Determine the (x, y) coordinate at the center of the cell enclosing the given text.  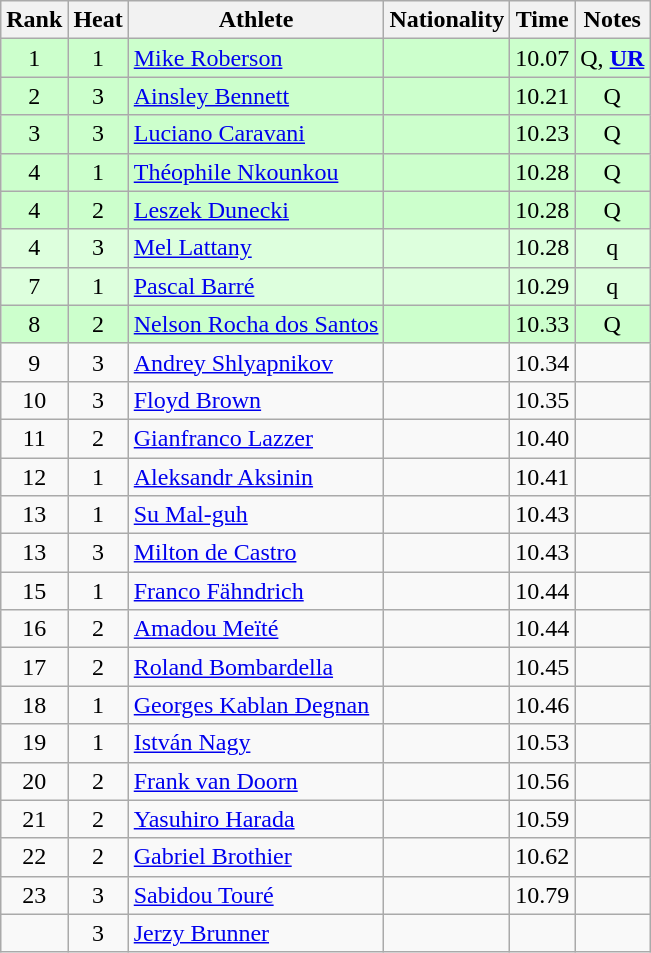
Franco Fähndrich (256, 591)
Georges Kablan Degnan (256, 705)
Q, UR (612, 58)
Nelson Rocha dos Santos (256, 324)
Roland Bombardella (256, 667)
Notes (612, 20)
Jerzy Brunner (256, 933)
Nationality (447, 20)
Yasuhiro Harada (256, 819)
10.46 (542, 705)
Théophile Nkounkou (256, 172)
Athlete (256, 20)
István Nagy (256, 743)
Frank van Doorn (256, 781)
10.45 (542, 667)
Mike Roberson (256, 58)
10.35 (542, 400)
10.41 (542, 477)
20 (34, 781)
Time (542, 20)
10.40 (542, 438)
23 (34, 895)
Andrey Shlyapnikov (256, 362)
Gianfranco Lazzer (256, 438)
Floyd Brown (256, 400)
10.33 (542, 324)
10.62 (542, 857)
Aleksandr Aksinin (256, 477)
Heat (98, 20)
Milton de Castro (256, 553)
10.07 (542, 58)
Sabidou Touré (256, 895)
Rank (34, 20)
10.59 (542, 819)
15 (34, 591)
12 (34, 477)
Gabriel Brothier (256, 857)
7 (34, 286)
10.56 (542, 781)
10 (34, 400)
Su Mal-guh (256, 515)
Mel Lattany (256, 248)
8 (34, 324)
18 (34, 705)
Leszek Dunecki (256, 210)
10.29 (542, 286)
22 (34, 857)
16 (34, 629)
Pascal Barré (256, 286)
Amadou Meïté (256, 629)
10.21 (542, 96)
Luciano Caravani (256, 134)
21 (34, 819)
11 (34, 438)
10.23 (542, 134)
19 (34, 743)
10.53 (542, 743)
17 (34, 667)
10.34 (542, 362)
9 (34, 362)
Ainsley Bennett (256, 96)
10.79 (542, 895)
